Return (X, Y) of the center of cell containing provided text 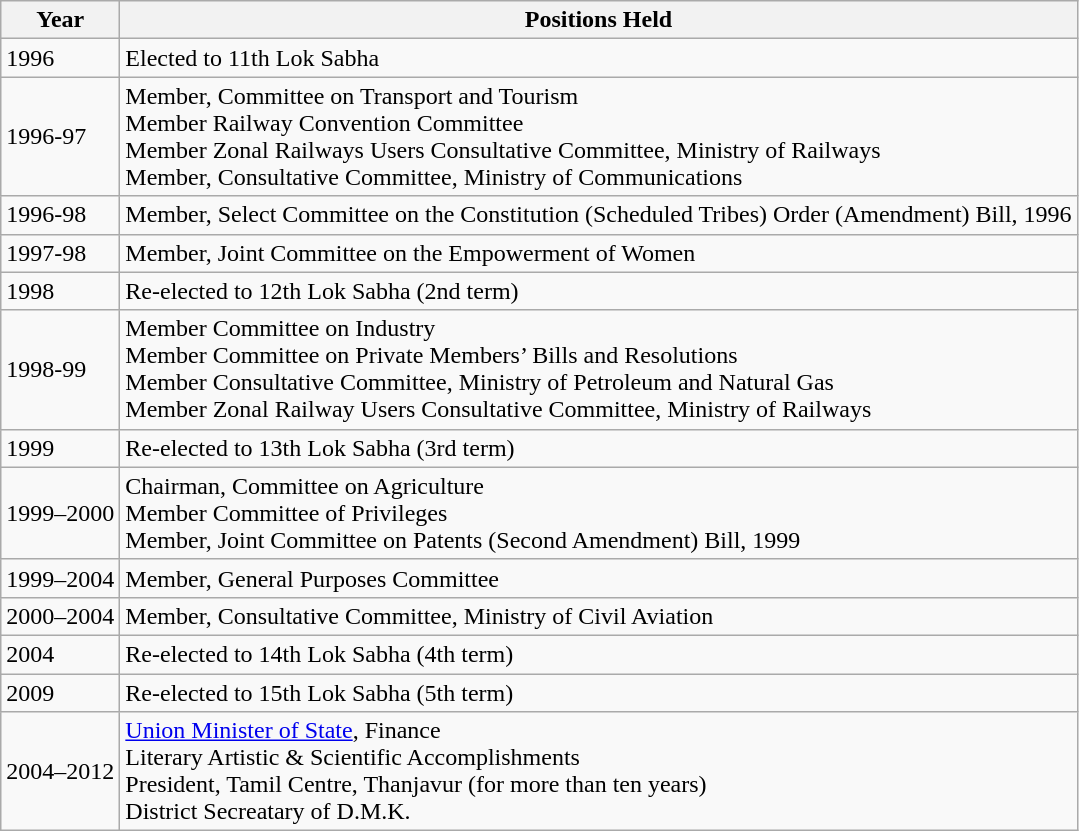
2000–2004 (60, 616)
Member, General Purposes Committee (598, 578)
2004 (60, 654)
Re-elected to 15th Lok Sabha (5th term) (598, 693)
1999–2004 (60, 578)
Re-elected to 13th Lok Sabha (3rd term) (598, 448)
Re-elected to 12th Lok Sabha (2nd term) (598, 291)
Member, Consultative Committee, Ministry of Civil Aviation (598, 616)
1999 (60, 448)
Member, Select Committee on the Constitution (Scheduled Tribes) Order (Amendment) Bill, 1996 (598, 215)
2004–2012 (60, 772)
1996-97 (60, 136)
Year (60, 20)
Elected to 11th Lok Sabha (598, 58)
1999–2000 (60, 513)
Re-elected to 14th Lok Sabha (4th term) (598, 654)
1997-98 (60, 253)
1996-98 (60, 215)
2009 (60, 693)
Member, Joint Committee on the Empowerment of Women (598, 253)
1998-99 (60, 370)
1998 (60, 291)
Chairman, Committee on AgricultureMember Committee of PrivilegesMember, Joint Committee on Patents (Second Amendment) Bill, 1999 (598, 513)
Positions Held (598, 20)
1996 (60, 58)
